Find where the given text appears and provide that cell's center as [x, y] coordinate. 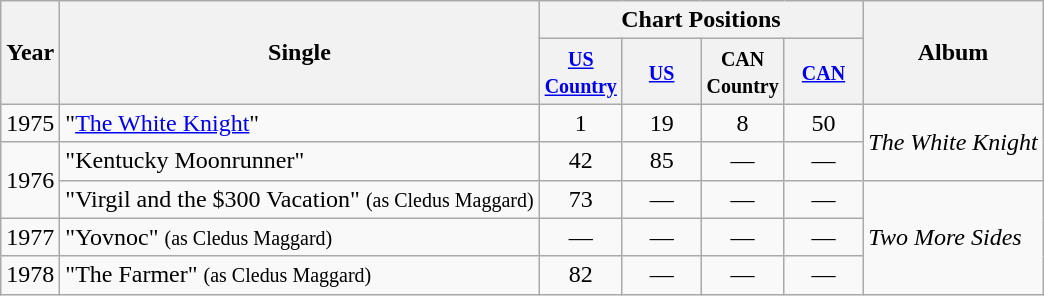
85 [662, 161]
Two More Sides [953, 237]
Album [953, 52]
73 [580, 199]
Year [30, 52]
US [662, 72]
"The Farmer" (as Cledus Maggard) [300, 275]
"Virgil and the $300 Vacation" (as Cledus Maggard) [300, 199]
50 [824, 123]
CAN [824, 72]
US Country [580, 72]
CAN Country [742, 72]
Single [300, 52]
8 [742, 123]
19 [662, 123]
1975 [30, 123]
1 [580, 123]
1977 [30, 237]
Chart Positions [701, 20]
82 [580, 275]
The White Knight [953, 142]
"Kentucky Moonrunner" [300, 161]
42 [580, 161]
1976 [30, 180]
1978 [30, 275]
"The White Knight" [300, 123]
"Yovnoc" (as Cledus Maggard) [300, 237]
